Provide the (X, Y) coordinate of the cell's center where the given text is located.  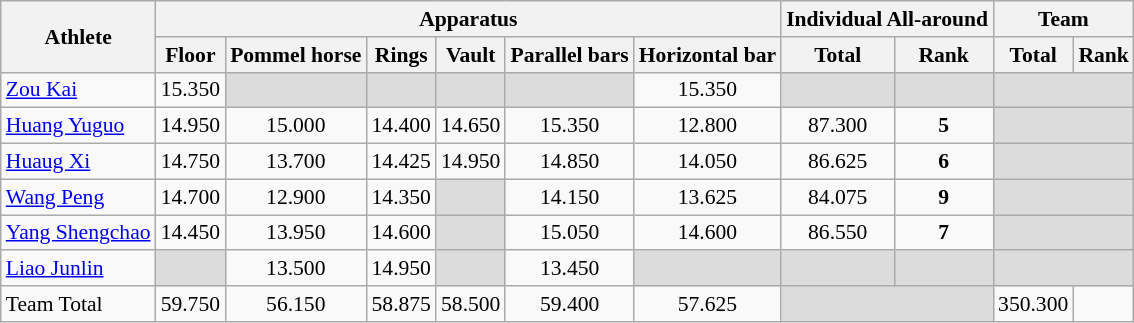
59.400 (569, 304)
12.800 (708, 126)
14.750 (190, 162)
14.650 (470, 126)
9 (944, 197)
Wang Peng (78, 197)
13.500 (296, 269)
14.050 (708, 162)
57.625 (708, 304)
13.625 (708, 197)
13.700 (296, 162)
7 (944, 233)
Parallel bars (569, 55)
86.550 (838, 233)
Huaug Xi (78, 162)
350.300 (1033, 304)
14.350 (400, 197)
15.050 (569, 233)
58.875 (400, 304)
15.000 (296, 126)
56.150 (296, 304)
12.900 (296, 197)
6 (944, 162)
58.500 (470, 304)
14.450 (190, 233)
13.450 (569, 269)
5 (944, 126)
14.400 (400, 126)
14.425 (400, 162)
Individual All-around (887, 19)
Athlete (78, 36)
14.700 (190, 197)
Zou Kai (78, 90)
Apparatus (469, 19)
13.950 (296, 233)
Floor (190, 55)
Team (1064, 19)
14.850 (569, 162)
84.075 (838, 197)
Pommel horse (296, 55)
Horizontal bar (708, 55)
Yang Shengchao (78, 233)
Huang Yuguo (78, 126)
Vault (470, 55)
87.300 (838, 126)
Team Total (78, 304)
Liao Junlin (78, 269)
Rings (400, 55)
14.150 (569, 197)
59.750 (190, 304)
86.625 (838, 162)
